Detect which cell encompasses the target text, then output its [X, Y] center coordinate. 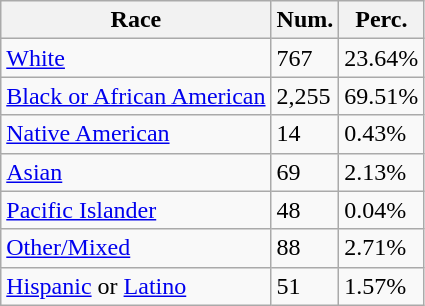
2,255 [305, 96]
69 [305, 172]
0.04% [382, 210]
Race [136, 20]
Native American [136, 134]
51 [305, 286]
0.43% [382, 134]
Other/Mixed [136, 248]
48 [305, 210]
14 [305, 134]
White [136, 58]
767 [305, 58]
1.57% [382, 286]
Hispanic or Latino [136, 286]
Perc. [382, 20]
88 [305, 248]
Black or African American [136, 96]
2.13% [382, 172]
Num. [305, 20]
23.64% [382, 58]
2.71% [382, 248]
Asian [136, 172]
69.51% [382, 96]
Pacific Islander [136, 210]
